Determine the [X, Y] coordinate at the center of the cell enclosing the given text.  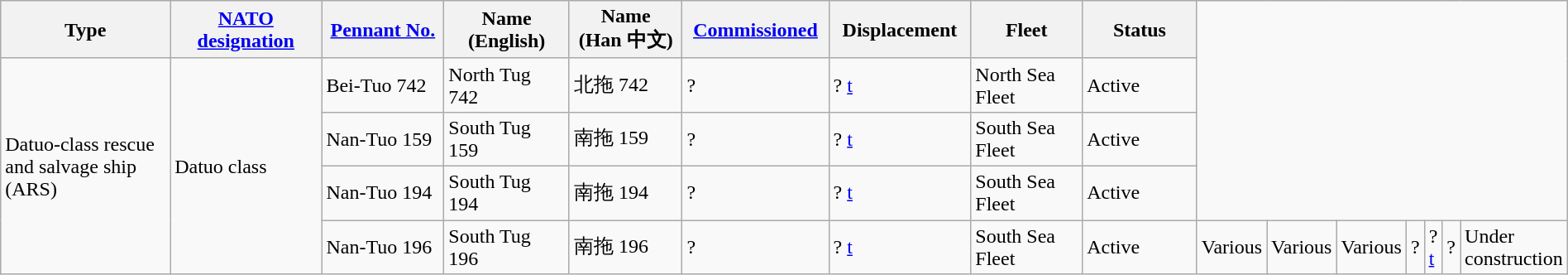
南拖 196 [625, 247]
NATO designation [246, 30]
Datuo class [246, 166]
Under construction [1514, 247]
South Tug 159 [507, 139]
Commissioned [756, 30]
Fleet [1027, 30]
Status [1140, 30]
Nan-Tuo 196 [383, 247]
North Sea Fleet [1027, 84]
北拖 742 [625, 84]
South Tug 196 [507, 247]
Name(English) [507, 30]
南拖 194 [625, 192]
Bei-Tuo 742 [383, 84]
Datuo-class rescue and salvage ship (ARS) [86, 166]
Nan-Tuo 159 [383, 139]
Pennant No. [383, 30]
North Tug 742 [507, 84]
Nan-Tuo 194 [383, 192]
南拖 159 [625, 139]
Type [86, 30]
South Tug 194 [507, 192]
Displacement [900, 30]
Name(Han 中文) [625, 30]
